Detect which cell encompasses the target text, then output its [X, Y] center coordinate. 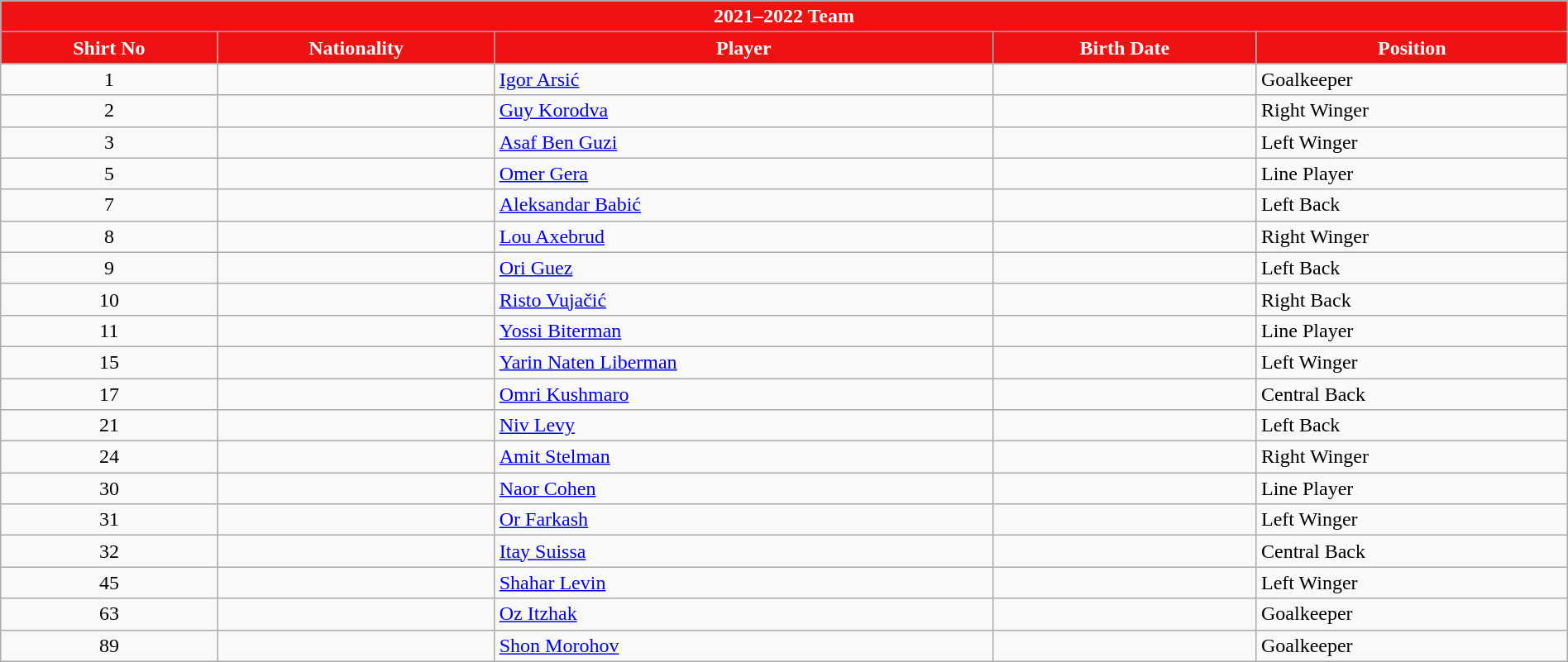
Risto Vujačić [743, 299]
11 [109, 331]
Ori Guez [743, 268]
32 [109, 551]
Player [743, 48]
Right Back [1412, 299]
Shahar Levin [743, 583]
7 [109, 205]
Itay Suissa [743, 551]
Shirt No [109, 48]
Or Farkash [743, 520]
21 [109, 426]
Naor Cohen [743, 488]
89 [109, 645]
63 [109, 614]
Nationality [356, 48]
Omer Gera [743, 174]
1 [109, 79]
10 [109, 299]
Lou Axebrud [743, 236]
Aleksandar Babić [743, 205]
Position [1412, 48]
Birth Date [1125, 48]
Yarin Naten Liberman [743, 362]
Yossi Biterman [743, 331]
Shon Morohov [743, 645]
24 [109, 457]
Asaf Ben Guzi [743, 142]
30 [109, 488]
8 [109, 236]
2 [109, 111]
45 [109, 583]
15 [109, 362]
3 [109, 142]
Oz Itzhak [743, 614]
9 [109, 268]
Guy Korodva [743, 111]
Omri Kushmaro [743, 394]
5 [109, 174]
31 [109, 520]
Amit Stelman [743, 457]
2021–2022 Team [784, 17]
Igor Arsić [743, 79]
Niv Levy [743, 426]
17 [109, 394]
